Output the [X, Y] coordinate of the center of the cell containing the given text.  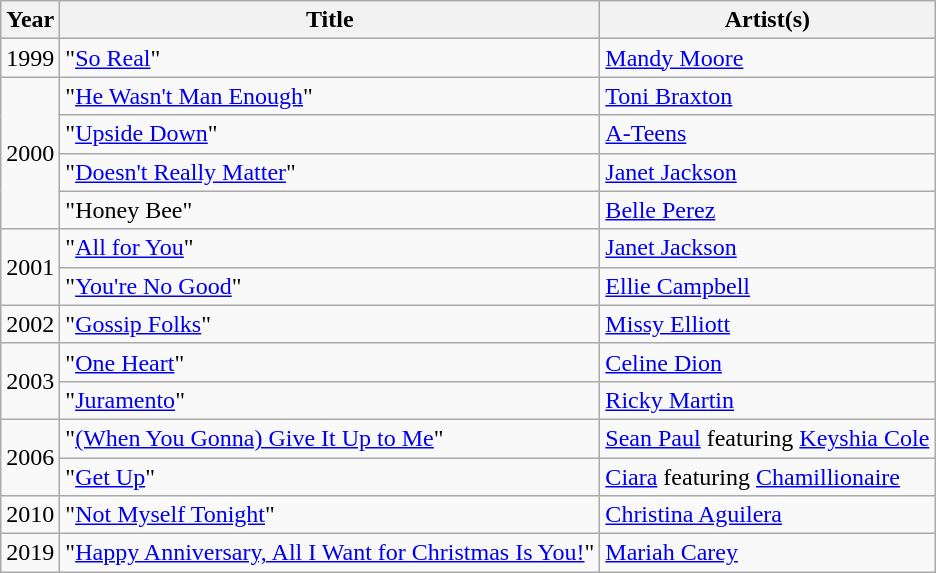
Toni Braxton [768, 96]
Belle Perez [768, 210]
"Gossip Folks" [330, 324]
Sean Paul featuring Keyshia Cole [768, 438]
2006 [30, 457]
2000 [30, 153]
"Not Myself Tonight" [330, 515]
"He Wasn't Man Enough" [330, 96]
2019 [30, 553]
"Juramento" [330, 400]
"Honey Bee" [330, 210]
Year [30, 20]
"Doesn't Really Matter" [330, 172]
"(When You Gonna) Give It Up to Me" [330, 438]
Missy Elliott [768, 324]
Ciara featuring Chamillionaire [768, 477]
2001 [30, 267]
"All for You" [330, 248]
Mariah Carey [768, 553]
Ellie Campbell [768, 286]
Mandy Moore [768, 58]
1999 [30, 58]
2010 [30, 515]
Artist(s) [768, 20]
2003 [30, 381]
"Upside Down" [330, 134]
A-Teens [768, 134]
2002 [30, 324]
"One Heart" [330, 362]
"So Real" [330, 58]
"You're No Good" [330, 286]
Title [330, 20]
"Get Up" [330, 477]
"Happy Anniversary, All I Want for Christmas Is You!" [330, 553]
Ricky Martin [768, 400]
Christina Aguilera [768, 515]
Celine Dion [768, 362]
